Identify which cell holds the provided text, then report its (x, y) central coordinate. 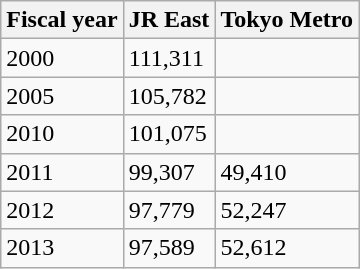
JR East (169, 20)
97,589 (169, 248)
2010 (62, 134)
97,779 (169, 210)
2005 (62, 96)
111,311 (169, 58)
2013 (62, 248)
Fiscal year (62, 20)
52,247 (287, 210)
2000 (62, 58)
2011 (62, 172)
99,307 (169, 172)
101,075 (169, 134)
52,612 (287, 248)
105,782 (169, 96)
49,410 (287, 172)
2012 (62, 210)
Tokyo Metro (287, 20)
